Provide the (x, y) coordinate of the cell's center where the given text is located.  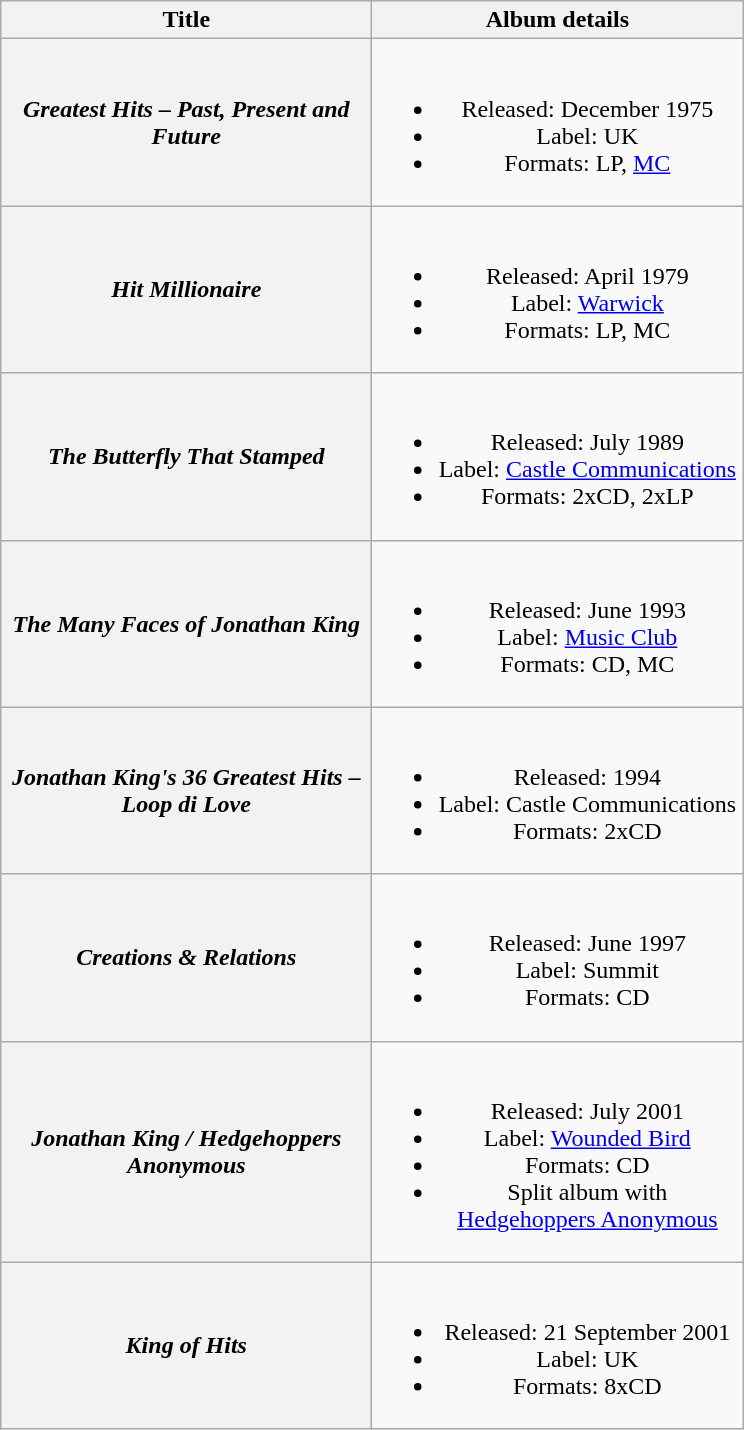
Jonathan King's 36 Greatest Hits – Loop di Love (186, 790)
Title (186, 20)
Released: 1994Label: Castle CommunicationsFormats: 2xCD (558, 790)
Released: December 1975Label: UKFormats: LP, MC (558, 122)
The Many Faces of Jonathan King (186, 624)
Released: June 1993Label: Music ClubFormats: CD, MC (558, 624)
Released: June 1997Label: SummitFormats: CD (558, 958)
Album details (558, 20)
The Butterfly That Stamped (186, 456)
Released: 21 September 2001Label: UKFormats: 8xCD (558, 1346)
Creations & Relations (186, 958)
Hit Millionaire (186, 290)
Released: April 1979Label: WarwickFormats: LP, MC (558, 290)
Greatest Hits – Past, Present and Future (186, 122)
Jonathan King / Hedgehoppers Anonymous (186, 1152)
King of Hits (186, 1346)
Released: July 1989Label: Castle CommunicationsFormats: 2xCD, 2xLP (558, 456)
Released: July 2001Label: Wounded BirdFormats: CDSplit album with Hedgehoppers Anonymous (558, 1152)
